For the text-containing cell, return its midpoint in (x, y) coordinate format. 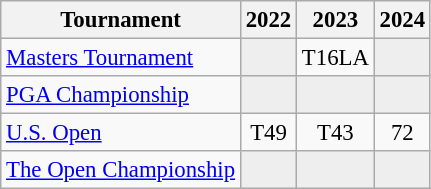
T43 (336, 133)
T16LA (336, 58)
2024 (402, 20)
U.S. Open (121, 133)
2022 (268, 20)
Masters Tournament (121, 58)
Tournament (121, 20)
72 (402, 133)
T49 (268, 133)
2023 (336, 20)
PGA Championship (121, 95)
The Open Championship (121, 170)
